Return [X, Y] of the center of cell containing provided text 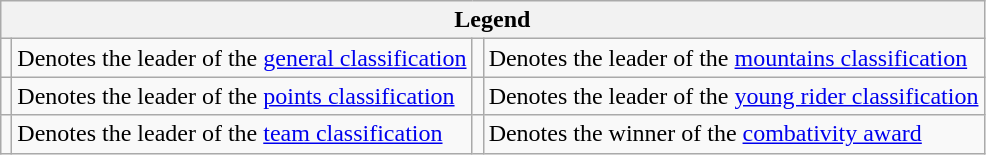
Denotes the leader of the young rider classification [734, 96]
Denotes the leader of the team classification [242, 134]
Denotes the winner of the combativity award [734, 134]
Legend [492, 20]
Denotes the leader of the mountains classification [734, 58]
Denotes the leader of the general classification [242, 58]
Denotes the leader of the points classification [242, 96]
